Capture the cell that displays the provided text and extract its (x, y) central coordinate. 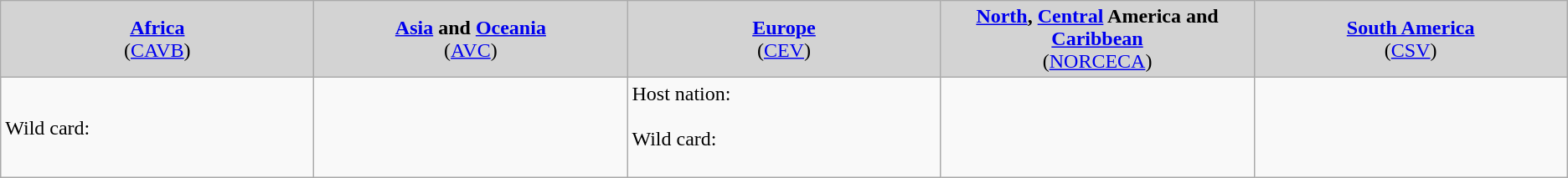
Asia and Oceania (AVC) (471, 39)
Europe (CEV) (784, 39)
Wild card: (157, 127)
Host nation: Wild card: (784, 127)
North, Central America and Caribbean (NORCECA) (1097, 39)
Africa (CAVB) (157, 39)
South America (CSV) (1411, 39)
